Return the (x, y) coordinate for the center point of the cell that contains the specified text.  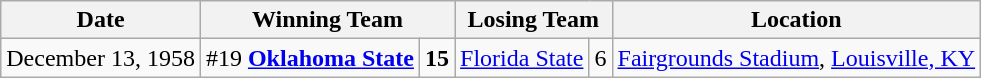
6 (600, 58)
15 (436, 58)
Florida State (522, 58)
December 13, 1958 (101, 58)
Location (796, 20)
Date (101, 20)
#19 Oklahoma State (310, 58)
Winning Team (327, 20)
Losing Team (534, 20)
Fairgrounds Stadium, Louisville, KY (796, 58)
